Detect which cell encompasses the target text, then output its [X, Y] center coordinate. 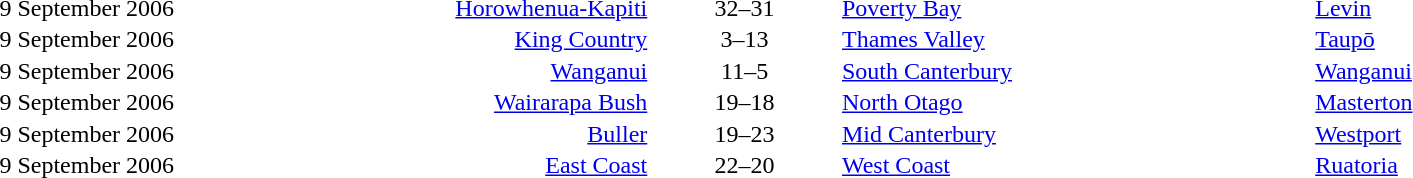
19–18 [744, 103]
Mid Canterbury [1076, 134]
19–23 [744, 134]
Thames Valley [1076, 39]
Wairarapa Bush [413, 103]
3–13 [744, 39]
South Canterbury [1076, 71]
Wanganui [413, 71]
11–5 [744, 71]
King Country [413, 39]
North Otago [1076, 103]
Buller [413, 134]
